From the cell containing the given text, extract its center point as [X, Y] coordinate. 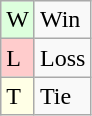
L [18, 58]
Loss [62, 58]
Tie [62, 96]
Win [62, 20]
T [18, 96]
W [18, 20]
